Extract the (x, y) coordinate from the center of the cell holding the provided text.  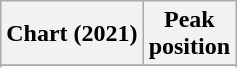
Peakposition (189, 34)
Chart (2021) (72, 34)
